Find where the given text appears and provide that cell's center as (x, y) coordinate. 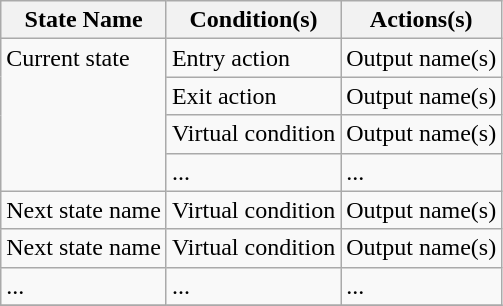
Condition(s) (253, 20)
Actions(s) (422, 20)
Entry action (253, 58)
State Name (84, 20)
Current state (84, 115)
Exit action (253, 96)
